Scan for the cell matching the given text and deliver its (x, y) coordinate at center. 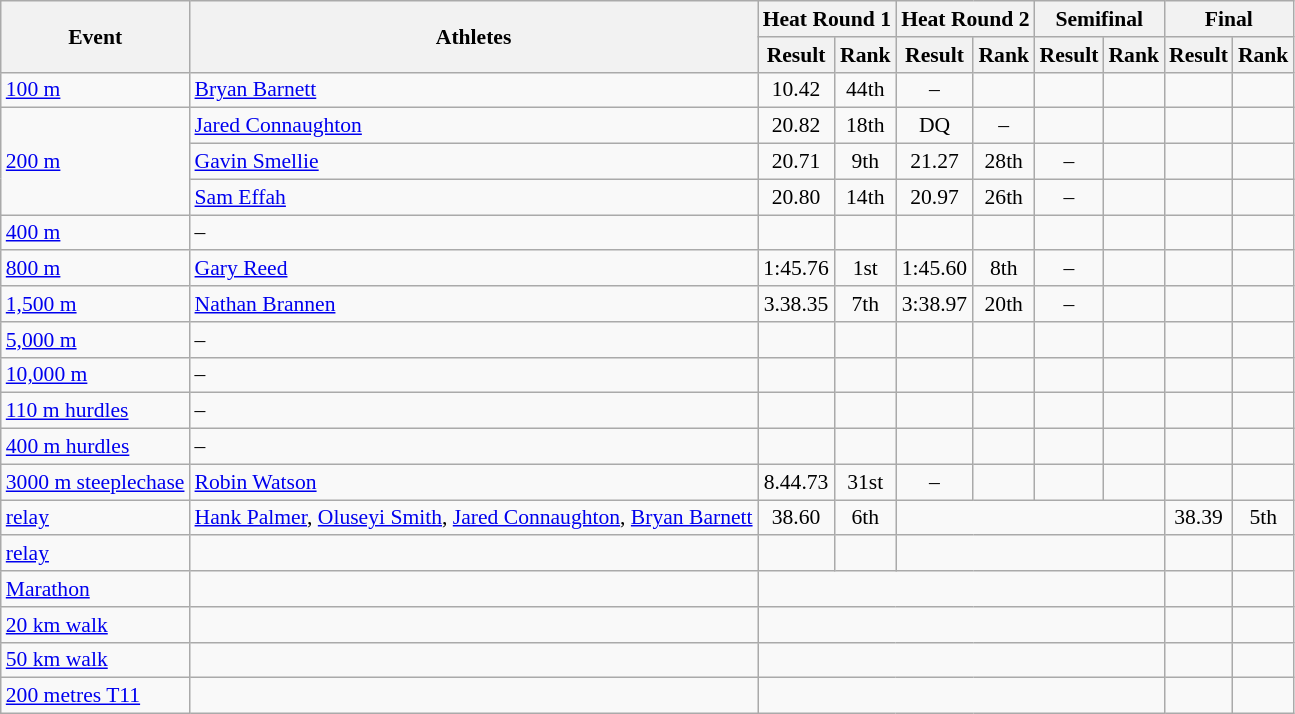
20.97 (934, 197)
44th (865, 90)
20.80 (796, 197)
50 km walk (96, 660)
Gavin Smellie (474, 162)
Heat Round 1 (827, 19)
Sam Effah (474, 197)
20th (1004, 304)
1st (865, 269)
Jared Connaughton (474, 126)
Heat Round 2 (965, 19)
400 m (96, 233)
Nathan Brannen (474, 304)
Hank Palmer, Oluseyi Smith, Jared Connaughton, Bryan Barnett (474, 518)
110 m hurdles (96, 411)
21.27 (934, 162)
5,000 m (96, 340)
Marathon (96, 589)
1:45.60 (934, 269)
100 m (96, 90)
Final (1228, 19)
9th (865, 162)
Bryan Barnett (474, 90)
3:38.97 (934, 304)
7th (865, 304)
26th (1004, 197)
6th (865, 518)
38.39 (1198, 518)
400 m hurdles (96, 447)
3000 m steeplechase (96, 482)
20.71 (796, 162)
1,500 m (96, 304)
8.44.73 (796, 482)
10,000 m (96, 375)
200 m (96, 162)
8th (1004, 269)
800 m (96, 269)
28th (1004, 162)
Robin Watson (474, 482)
200 metres T11 (96, 696)
Athletes (474, 36)
20 km walk (96, 625)
5th (1264, 518)
14th (865, 197)
10.42 (796, 90)
31st (865, 482)
18th (865, 126)
Gary Reed (474, 269)
Semifinal (1100, 19)
DQ (934, 126)
1:45.76 (796, 269)
20.82 (796, 126)
Event (96, 36)
3.38.35 (796, 304)
38.60 (796, 518)
